Scan for the cell matching the given text and deliver its [x, y] coordinate at center. 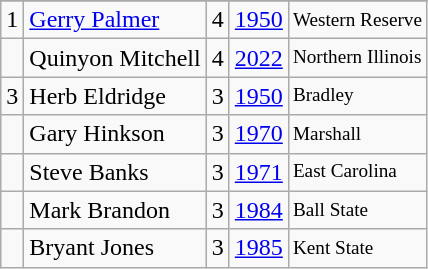
Mark Brandon [115, 210]
1971 [258, 172]
Herb Eldridge [115, 96]
Northern Illinois [357, 58]
1984 [258, 210]
2022 [258, 58]
East Carolina [357, 172]
Gary Hinkson [115, 134]
Kent State [357, 248]
Quinyon Mitchell [115, 58]
1970 [258, 134]
Ball State [357, 210]
Bryant Jones [115, 248]
Marshall [357, 134]
Western Reserve [357, 20]
1985 [258, 248]
Steve Banks [115, 172]
Bradley [357, 96]
Gerry Palmer [115, 20]
1 [12, 20]
